Find where the given text appears and provide that cell's center as (x, y) coordinate. 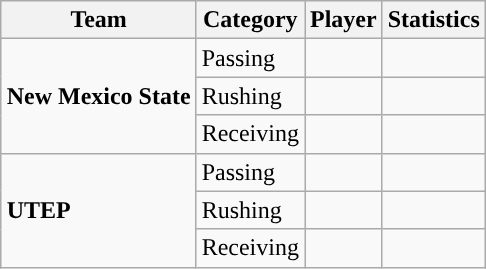
Category (250, 20)
UTEP (98, 210)
New Mexico State (98, 96)
Statistics (434, 20)
Team (98, 20)
Player (343, 20)
